Extract the (x, y) coordinate from the center of the cell holding the provided text.  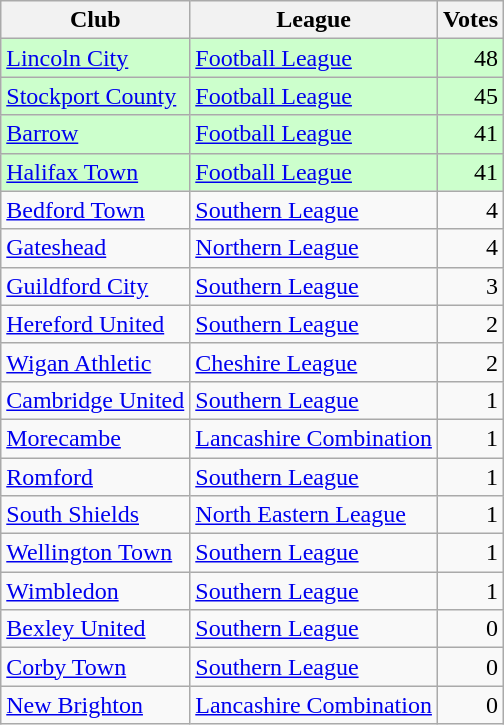
Morecambe (96, 438)
45 (470, 96)
Wigan Athletic (96, 362)
Votes (470, 20)
Stockport County (96, 96)
North Eastern League (314, 515)
48 (470, 58)
Cambridge United (96, 400)
New Brighton (96, 705)
Cheshire League (314, 362)
Bexley United (96, 629)
Halifax Town (96, 172)
Romford (96, 477)
Barrow (96, 134)
Hereford United (96, 324)
Guildford City (96, 286)
Wellington Town (96, 553)
Lincoln City (96, 58)
South Shields (96, 515)
Corby Town (96, 667)
Club (96, 20)
Wimbledon (96, 591)
Bedford Town (96, 210)
Gateshead (96, 248)
Northern League (314, 248)
3 (470, 286)
League (314, 20)
